Scan for the cell matching the given text and deliver its (X, Y) coordinate at center. 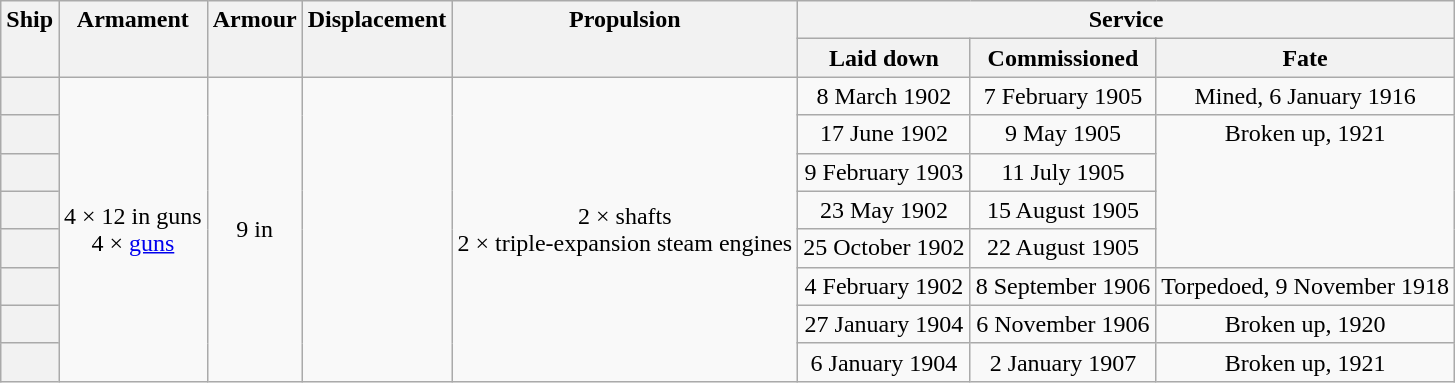
17 June 1902 (884, 134)
8 March 1902 (884, 96)
Mined, 6 January 1916 (1306, 96)
25 October 1902 (884, 248)
Propulsion (625, 39)
7 February 1905 (1063, 96)
11 July 1905 (1063, 172)
6 November 1906 (1063, 324)
Armour (254, 39)
Broken up, 1920 (1306, 324)
Torpedoed, 9 November 1918 (1306, 286)
Laid down (884, 58)
9 May 1905 (1063, 134)
6 January 1904 (884, 362)
2 January 1907 (1063, 362)
Fate (1306, 58)
Ship (30, 39)
4 February 1902 (884, 286)
8 September 1906 (1063, 286)
9 in (254, 229)
Displacement (377, 39)
23 May 1902 (884, 210)
15 August 1905 (1063, 210)
2 × shafts2 × triple-expansion steam engines (625, 229)
22 August 1905 (1063, 248)
Service (1126, 20)
4 × 12 in guns 4 × guns (134, 229)
Armament (134, 39)
9 February 1903 (884, 172)
27 January 1904 (884, 324)
Commissioned (1063, 58)
